Return the [X, Y] coordinate for the center point of the cell that contains the specified text.  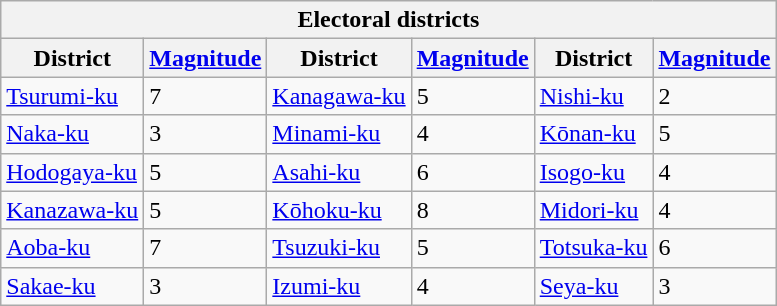
Naka-ku [72, 134]
Aoba-ku [72, 248]
Nishi-ku [594, 96]
Kōnan-ku [594, 134]
Electoral districts [388, 20]
Isogo-ku [594, 172]
8 [472, 210]
Minami-ku [339, 134]
Asahi-ku [339, 172]
Kōhoku-ku [339, 210]
2 [714, 96]
Kanagawa-ku [339, 96]
Tsuzuki-ku [339, 248]
Sakae-ku [72, 286]
Kanazawa-ku [72, 210]
Seya-ku [594, 286]
Hodogaya-ku [72, 172]
Midori-ku [594, 210]
Tsurumi-ku [72, 96]
Totsuka-ku [594, 248]
Izumi-ku [339, 286]
